Return (X, Y) of the center of cell containing provided text 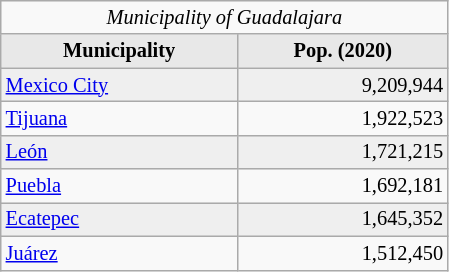
Puebla (120, 186)
Mexico City (120, 85)
Pop. (2020) (343, 51)
Municipality of Guadalajara (224, 17)
Ecatepec (120, 219)
1,645,352 (343, 219)
1,692,181 (343, 186)
Tijuana (120, 118)
1,512,450 (343, 253)
9,209,944 (343, 85)
1,922,523 (343, 118)
León (120, 152)
Municipality (120, 51)
1,721,215 (343, 152)
Juárez (120, 253)
